Pinpoint the cell where the given text exists, returning its (x, y) midpoint coordinate. 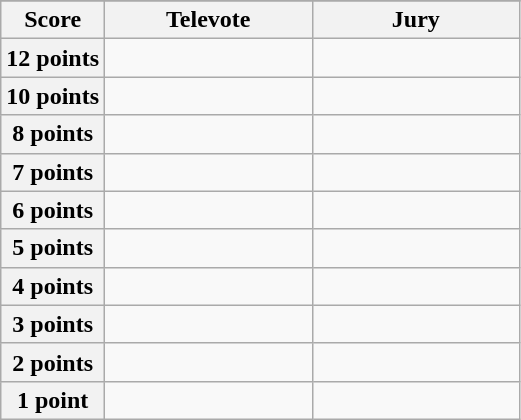
12 points (53, 58)
1 point (53, 400)
7 points (53, 172)
Jury (416, 20)
2 points (53, 362)
6 points (53, 210)
5 points (53, 248)
3 points (53, 324)
Score (53, 20)
Televote (209, 20)
8 points (53, 134)
4 points (53, 286)
10 points (53, 96)
